Locate the cell with the specified text and output its [x, y] center coordinate. 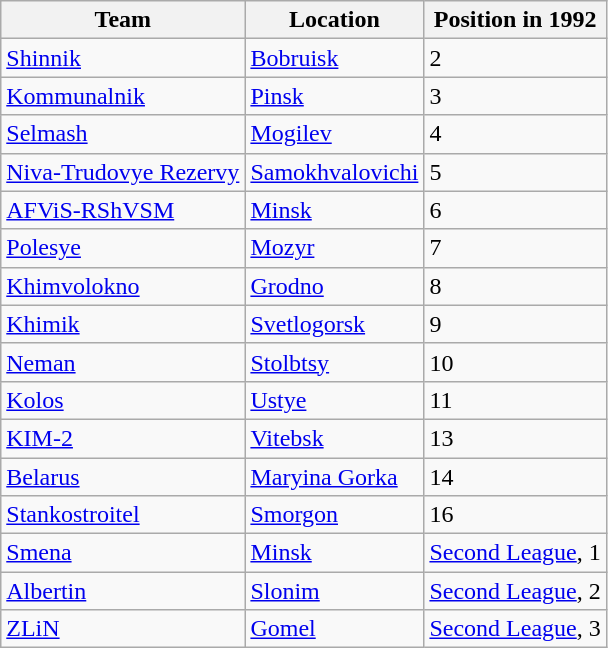
Selmash [123, 134]
4 [515, 134]
Stankostroitel [123, 515]
9 [515, 324]
2 [515, 58]
Smena [123, 553]
Shinnik [123, 58]
Ustye [334, 400]
Second League, 1 [515, 553]
Team [123, 20]
Maryina Gorka [334, 477]
3 [515, 96]
Bobruisk [334, 58]
Slonim [334, 591]
Pinsk [334, 96]
Albertin [123, 591]
Niva-Trudovye Rezervy [123, 172]
Polesye [123, 248]
13 [515, 438]
7 [515, 248]
16 [515, 515]
Second League, 2 [515, 591]
14 [515, 477]
Second League, 3 [515, 629]
Kolos [123, 400]
ZLiN [123, 629]
Vitebsk [334, 438]
10 [515, 362]
Kommunalnik [123, 96]
Location [334, 20]
5 [515, 172]
11 [515, 400]
6 [515, 210]
Khimvolokno [123, 286]
Khimik [123, 324]
Stolbtsy [334, 362]
Grodno [334, 286]
KIM-2 [123, 438]
Svetlogorsk [334, 324]
8 [515, 286]
Mogilev [334, 134]
Belarus [123, 477]
Gomel [334, 629]
Samokhvalovichi [334, 172]
Neman [123, 362]
Mozyr [334, 248]
Position in 1992 [515, 20]
AFViS-RShVSM [123, 210]
Smorgon [334, 515]
